Locate the cell with the specified text and output its [X, Y] center coordinate. 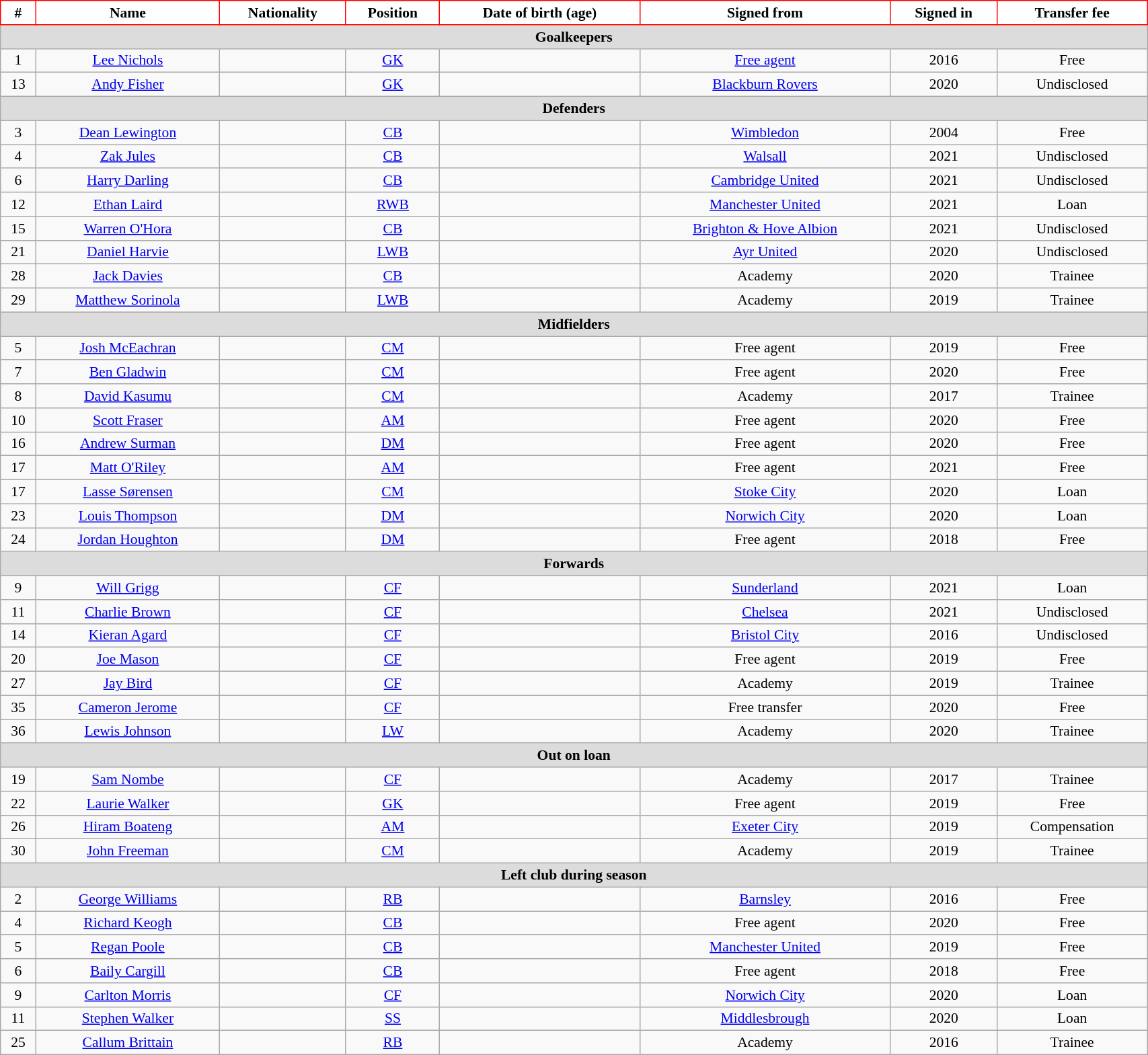
Exeter City [765, 827]
Stephen Walker [128, 1019]
Andrew Surman [128, 444]
2004 [944, 132]
28 [18, 276]
LW [393, 732]
29 [18, 301]
Signed in [944, 13]
Compensation [1072, 827]
Jack Davies [128, 276]
Forwards [574, 564]
Jordan Houghton [128, 540]
21 [18, 252]
Ben Gladwin [128, 373]
Laurie Walker [128, 804]
Hiram Boateng [128, 827]
26 [18, 827]
Will Grigg [128, 588]
3 [18, 132]
Lee Nichols [128, 61]
David Kasumu [128, 396]
24 [18, 540]
27 [18, 684]
# [18, 13]
7 [18, 373]
John Freeman [128, 851]
14 [18, 635]
Cameron Jerome [128, 707]
Brighton & Hove Albion [765, 229]
Blackburn Rovers [765, 85]
Midfielders [574, 324]
12 [18, 204]
Ayr United [765, 252]
Jay Bird [128, 684]
1 [18, 61]
Josh McEachran [128, 348]
36 [18, 732]
Bristol City [765, 635]
Lewis Johnson [128, 732]
30 [18, 851]
Walsall [765, 157]
Callum Brittain [128, 1043]
Wimbledon [765, 132]
Chelsea [765, 612]
25 [18, 1043]
Signed from [765, 13]
Out on loan [574, 756]
16 [18, 444]
Ethan Laird [128, 204]
SS [393, 1019]
23 [18, 516]
Dean Lewington [128, 132]
Joe Mason [128, 660]
Matt O'Riley [128, 468]
20 [18, 660]
Andy Fisher [128, 85]
Transfer fee [1072, 13]
35 [18, 707]
Warren O'Hora [128, 229]
Richard Keogh [128, 923]
Nationality [282, 13]
Cambridge United [765, 181]
Sam Nombe [128, 779]
Stoke City [765, 492]
Sunderland [765, 588]
Barnsley [765, 899]
Charlie Brown [128, 612]
Louis Thompson [128, 516]
Kieran Agard [128, 635]
Baily Cargill [128, 971]
Zak Jules [128, 157]
Carlton Morris [128, 995]
19 [18, 779]
2 [18, 899]
Left club during season [574, 875]
8 [18, 396]
Middlesbrough [765, 1019]
Goalkeepers [574, 37]
George Williams [128, 899]
Free transfer [765, 707]
Daniel Harvie [128, 252]
15 [18, 229]
Name [128, 13]
22 [18, 804]
Regan Poole [128, 947]
Position [393, 13]
Lasse Sørensen [128, 492]
Harry Darling [128, 181]
Matthew Sorinola [128, 301]
Defenders [574, 109]
Date of birth (age) [539, 13]
10 [18, 420]
RWB [393, 204]
Scott Fraser [128, 420]
13 [18, 85]
